Detect which cell encompasses the target text, then output its [X, Y] center coordinate. 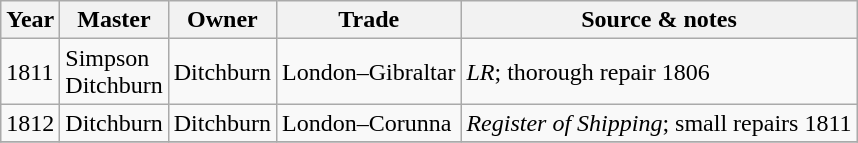
Trade [369, 20]
Master [114, 20]
SimpsonDitchburn [114, 72]
1812 [30, 123]
Register of Shipping; small repairs 1811 [659, 123]
LR; thorough repair 1806 [659, 72]
Year [30, 20]
London–Corunna [369, 123]
Owner [222, 20]
London–Gibraltar [369, 72]
Source & notes [659, 20]
1811 [30, 72]
